For the text-containing cell, return its midpoint in [x, y] coordinate format. 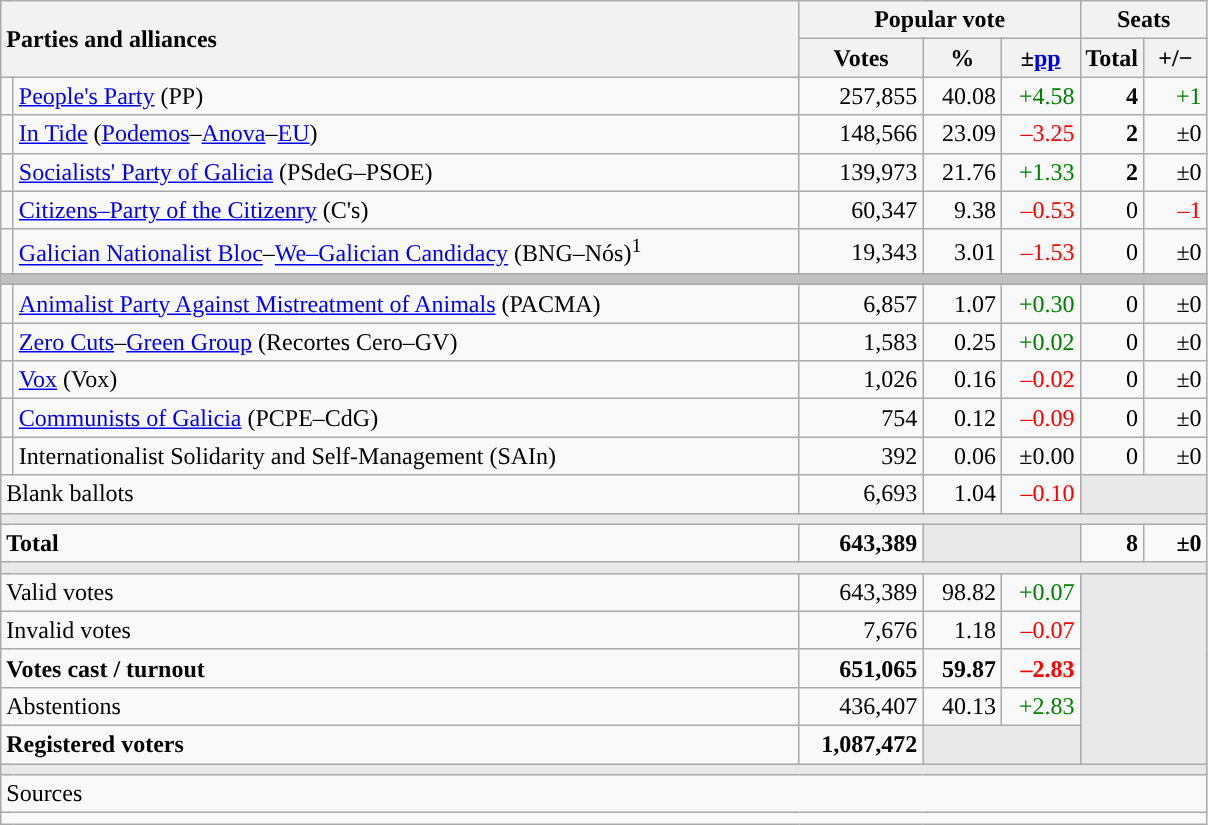
Communists of Galicia (PCPE–CdG) [406, 418]
Socialists' Party of Galicia (PSdeG–PSOE) [406, 172]
Votes cast / turnout [400, 668]
–1.53 [1040, 252]
Seats [1144, 20]
Registered voters [400, 745]
3.01 [962, 252]
+4.58 [1040, 96]
Parties and alliances [400, 39]
Popular vote [940, 20]
23.09 [962, 134]
Vox (Vox) [406, 380]
0.25 [962, 342]
Invalid votes [400, 630]
4 [1112, 96]
98.82 [962, 592]
257,855 [861, 96]
1,583 [861, 342]
40.13 [962, 706]
59.87 [962, 668]
1,087,472 [861, 745]
60,347 [861, 210]
–2.83 [1040, 668]
148,566 [861, 134]
+/− [1176, 58]
Citizens–Party of the Citizenry (C's) [406, 210]
–0.10 [1040, 494]
% [962, 58]
Valid votes [400, 592]
1.04 [962, 494]
6,857 [861, 304]
–0.53 [1040, 210]
436,407 [861, 706]
21.76 [962, 172]
+1.33 [1040, 172]
Sources [604, 794]
–0.02 [1040, 380]
Blank ballots [400, 494]
–3.25 [1040, 134]
–1 [1176, 210]
19,343 [861, 252]
+0.02 [1040, 342]
–0.07 [1040, 630]
139,973 [861, 172]
Zero Cuts–Green Group (Recortes Cero–GV) [406, 342]
1.07 [962, 304]
0.16 [962, 380]
Animalist Party Against Mistreatment of Animals (PACMA) [406, 304]
6,693 [861, 494]
0.12 [962, 418]
–0.09 [1040, 418]
754 [861, 418]
In Tide (Podemos–Anova–EU) [406, 134]
±pp [1040, 58]
392 [861, 456]
1,026 [861, 380]
8 [1112, 543]
±0.00 [1040, 456]
40.08 [962, 96]
1.18 [962, 630]
651,065 [861, 668]
People's Party (PP) [406, 96]
+1 [1176, 96]
Abstentions [400, 706]
+2.83 [1040, 706]
Internationalist Solidarity and Self-Management (SAIn) [406, 456]
+0.07 [1040, 592]
Galician Nationalist Bloc–We–Galician Candidacy (BNG–Nós)1 [406, 252]
9.38 [962, 210]
Votes [861, 58]
7,676 [861, 630]
0.06 [962, 456]
+0.30 [1040, 304]
